Locate the cell with the specified text and output its (X, Y) center coordinate. 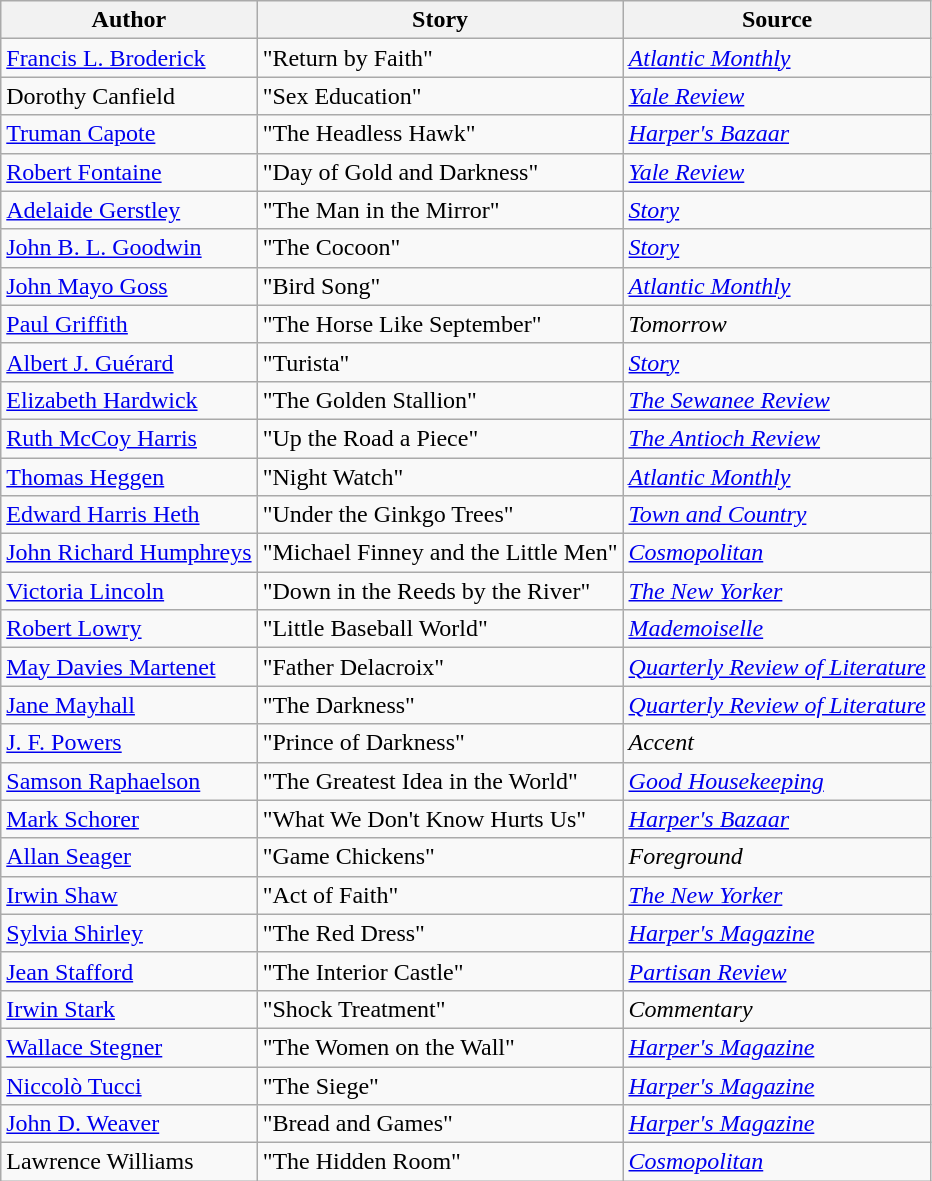
"Sex Education" (440, 96)
"The Golden Stallion" (440, 400)
"Day of Gold and Darkness" (440, 172)
Source (777, 20)
"Down in the Reeds by the River" (440, 591)
Lawrence Williams (129, 1162)
"The Red Dress" (440, 933)
"Bread and Games" (440, 1124)
"Return by Faith" (440, 58)
John Richard Humphreys (129, 553)
The Sewanee Review (777, 400)
"Night Watch" (440, 477)
"The Interior Castle" (440, 971)
"Act of Faith" (440, 895)
Partisan Review (777, 971)
Tomorrow (777, 324)
Mademoiselle (777, 629)
"The Horse Like September" (440, 324)
Robert Fontaine (129, 172)
Mark Schorer (129, 819)
Francis L. Broderick (129, 58)
Foreground (777, 857)
Samson Raphaelson (129, 781)
Jean Stafford (129, 971)
The Antioch Review (777, 438)
Thomas Heggen (129, 477)
Irwin Stark (129, 1009)
"Turista" (440, 362)
"The Headless Hawk" (440, 134)
"Father Delacroix" (440, 667)
Sylvia Shirley (129, 933)
"What We Don't Know Hurts Us" (440, 819)
"The Man in the Mirror" (440, 210)
"Bird Song" (440, 286)
John Mayo Goss (129, 286)
"The Darkness" (440, 705)
Accent (777, 743)
Irwin Shaw (129, 895)
"Michael Finney and the Little Men" (440, 553)
Jane Mayhall (129, 705)
Adelaide Gerstley (129, 210)
Town and Country (777, 515)
"Prince of Darkness" (440, 743)
Allan Seager (129, 857)
"The Hidden Room" (440, 1162)
"The Women on the Wall" (440, 1047)
"Shock Treatment" (440, 1009)
Commentary (777, 1009)
John B. L. Goodwin (129, 248)
Good Housekeeping (777, 781)
Albert J. Guérard (129, 362)
"The Cocoon" (440, 248)
May Davies Martenet (129, 667)
Edward Harris Heth (129, 515)
"Under the Ginkgo Trees" (440, 515)
Dorothy Canfield (129, 96)
Robert Lowry (129, 629)
Victoria Lincoln (129, 591)
Paul Griffith (129, 324)
"Game Chickens" (440, 857)
Elizabeth Hardwick (129, 400)
Truman Capote (129, 134)
John D. Weaver (129, 1124)
Author (129, 20)
"Little Baseball World" (440, 629)
J. F. Powers (129, 743)
"The Siege" (440, 1085)
Ruth McCoy Harris (129, 438)
"The Greatest Idea in the World" (440, 781)
Niccolò Tucci (129, 1085)
"Up the Road a Piece" (440, 438)
Wallace Stegner (129, 1047)
